Locate the cell with the specified text and output its (X, Y) center coordinate. 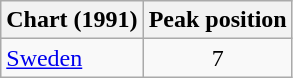
Chart (1991) (72, 20)
7 (218, 58)
Peak position (218, 20)
Sweden (72, 58)
